Extract the [X, Y] coordinate from the center of the cell holding the provided text.  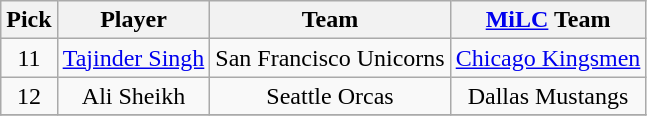
Dallas Mustangs [548, 96]
San Francisco Unicorns [330, 58]
12 [29, 96]
Player [134, 20]
Chicago Kingsmen [548, 58]
Team [330, 20]
Seattle Orcas [330, 96]
Ali Sheikh [134, 96]
Tajinder Singh [134, 58]
Pick [29, 20]
MiLC Team [548, 20]
11 [29, 58]
